Identify which cell holds the provided text, then report its (X, Y) central coordinate. 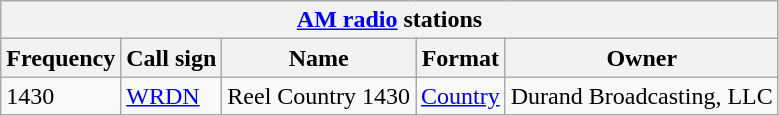
AM radio stations (390, 20)
Name (319, 58)
WRDN (172, 96)
Call sign (172, 58)
Format (461, 58)
Owner (642, 58)
1430 (61, 96)
Reel Country 1430 (319, 96)
Durand Broadcasting, LLC (642, 96)
Frequency (61, 58)
Country (461, 96)
